Find where the given text appears and provide that cell's center as (x, y) coordinate. 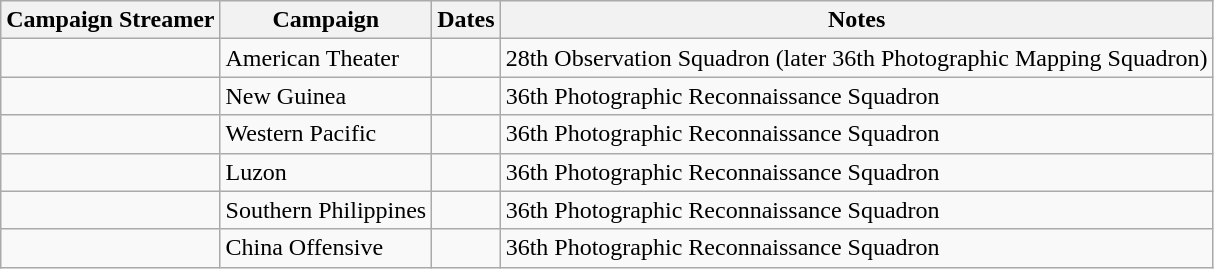
New Guinea (326, 96)
Campaign (326, 20)
Dates (466, 20)
American Theater (326, 58)
Notes (856, 20)
28th Observation Squadron (later 36th Photographic Mapping Squadron) (856, 58)
Campaign Streamer (110, 20)
Luzon (326, 172)
Southern Philippines (326, 210)
China Offensive (326, 248)
Western Pacific (326, 134)
